Find where the given text appears and provide that cell's center as (x, y) coordinate. 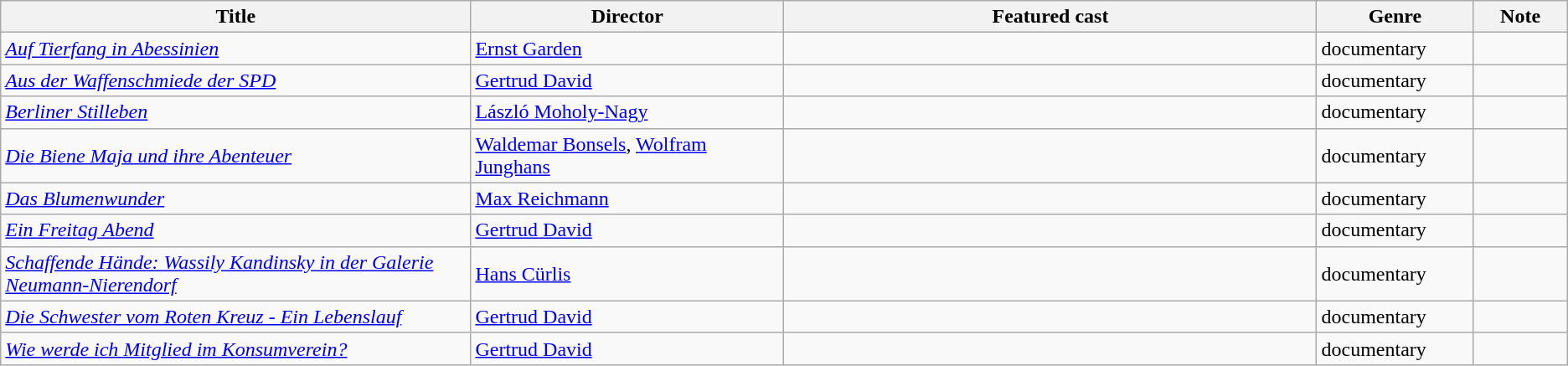
László Moholy-Nagy (627, 112)
Auf Tierfang in Abessinien (236, 49)
Berliner Stilleben (236, 112)
Ernst Garden (627, 49)
Note (1520, 17)
Featured cast (1050, 17)
Max Reichmann (627, 198)
Die Schwester vom Roten Kreuz - Ein Lebenslauf (236, 317)
Aus der Waffenschmiede der SPD (236, 80)
Hans Cürlis (627, 273)
Wie werde ich Mitglied im Konsumverein? (236, 348)
Waldemar Bonsels, Wolfram Junghans (627, 156)
Ein Freitag Abend (236, 230)
Die Biene Maja und ihre Abenteuer (236, 156)
Title (236, 17)
Genre (1395, 17)
Das Blumenwunder (236, 198)
Schaffende Hände: Wassily Kandinsky in der Galerie Neumann-Nierendorf (236, 273)
Director (627, 17)
